For the text-containing cell, return its midpoint in [x, y] coordinate format. 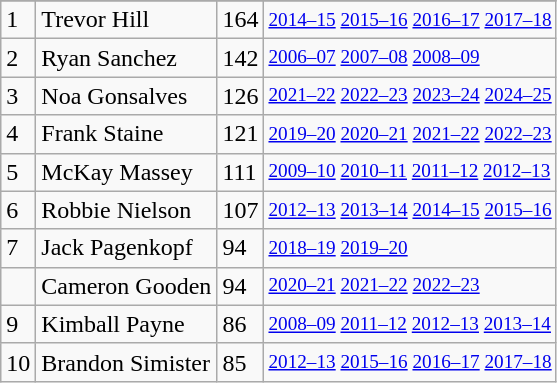
Noa Gonsalves [126, 96]
Cameron Gooden [126, 286]
121 [240, 134]
2012–13 2013–14 2014–15 2015–16 [410, 210]
164 [240, 20]
2021–22 2022–23 2023–24 2024–25 [410, 96]
Frank Staine [126, 134]
107 [240, 210]
2009–10 2010–11 2011–12 2012–13 [410, 172]
Brandon Simister [126, 362]
10 [18, 362]
85 [240, 362]
5 [18, 172]
126 [240, 96]
2 [18, 58]
142 [240, 58]
6 [18, 210]
86 [240, 324]
2006–07 2007–08 2008–09 [410, 58]
2008–09 2011–12 2012–13 2013–14 [410, 324]
7 [18, 248]
2012–13 2015–16 2016–17 2017–18 [410, 362]
111 [240, 172]
1 [18, 20]
Jack Pagenkopf [126, 248]
Ryan Sanchez [126, 58]
3 [18, 96]
2018–19 2019–20 [410, 248]
Trevor Hill [126, 20]
2020–21 2021–22 2022–23 [410, 286]
Kimball Payne [126, 324]
2019–20 2020–21 2021–22 2022–23 [410, 134]
4 [18, 134]
9 [18, 324]
2014–15 2015–16 2016–17 2017–18 [410, 20]
Robbie Nielson [126, 210]
McKay Massey [126, 172]
